Locate the cell with the specified text and output its (x, y) center coordinate. 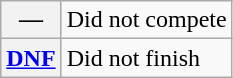
Did not finish (146, 58)
DNF (31, 58)
Did not compete (146, 20)
— (31, 20)
